Pinpoint the cell where the given text exists, returning its [x, y] midpoint coordinate. 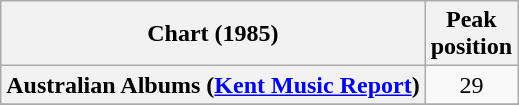
29 [471, 85]
Australian Albums (Kent Music Report) [213, 85]
Chart (1985) [213, 34]
Peak position [471, 34]
